Search for the cell housing the specified text and yield its [X, Y] center coordinate. 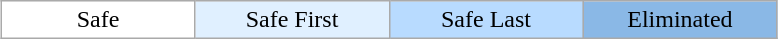
Safe First [292, 20]
Safe [98, 20]
Eliminated [680, 20]
Safe Last [486, 20]
